For the text-containing cell, return its midpoint in [x, y] coordinate format. 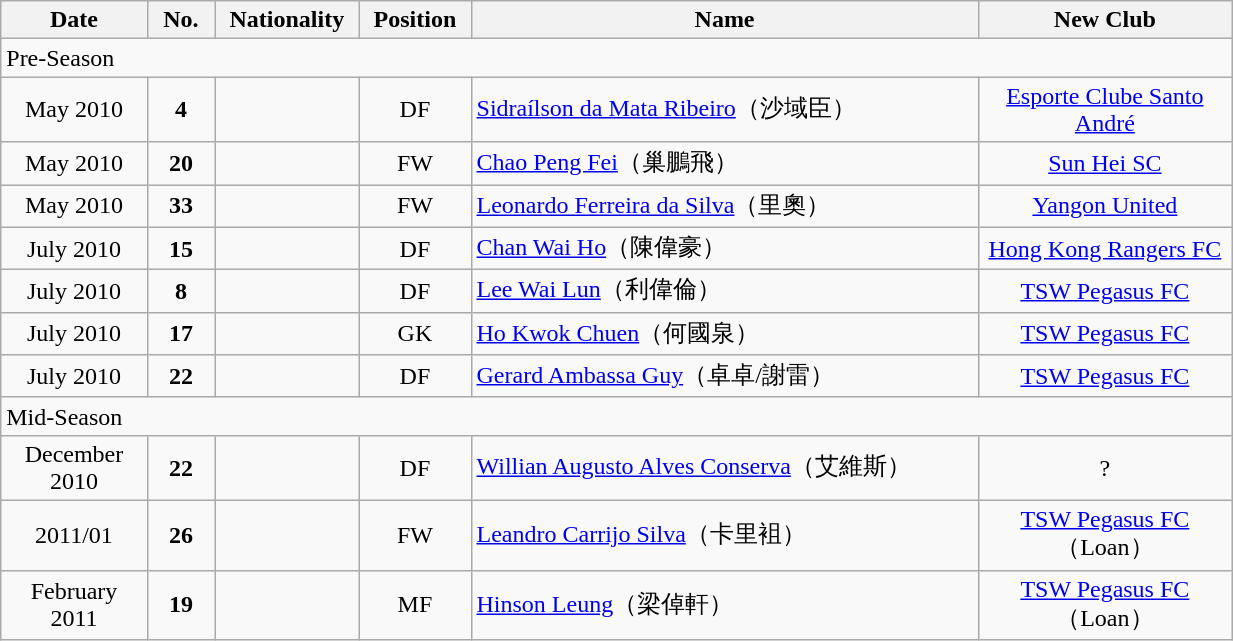
February 2011 [74, 605]
Name [724, 20]
Hong Kong Rangers FC [1105, 248]
MF [415, 605]
20 [181, 164]
? [1105, 468]
2011/01 [74, 535]
Chao Peng Fei（巢鵬飛） [724, 164]
Sidraílson da Mata Ribeiro（沙域臣） [724, 110]
Position [415, 20]
17 [181, 334]
Yangon United [1105, 206]
No. [181, 20]
Date [74, 20]
Ho Kwok Chuen（何國泉） [724, 334]
Nationality [287, 20]
Mid-Season [616, 416]
December 2010 [74, 468]
Chan Wai Ho（陳偉豪） [724, 248]
26 [181, 535]
Lee Wai Lun（利偉倫） [724, 292]
Esporte Clube Santo André [1105, 110]
4 [181, 110]
New Club [1105, 20]
19 [181, 605]
Willian Augusto Alves Conserva（艾維斯） [724, 468]
Gerard Ambassa Guy（卓卓/謝雷） [724, 376]
33 [181, 206]
GK [415, 334]
Sun Hei SC [1105, 164]
15 [181, 248]
Leandro Carrijo Silva（卡里袓） [724, 535]
Hinson Leung（梁倬軒） [724, 605]
Leonardo Ferreira da Silva（里奧） [724, 206]
8 [181, 292]
Pre-Season [616, 58]
